Capture the cell that displays the provided text and extract its [x, y] central coordinate. 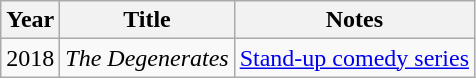
Year [30, 20]
The Degenerates [147, 58]
2018 [30, 58]
Notes [354, 20]
Stand-up comedy series [354, 58]
Title [147, 20]
